From the cell containing the given text, extract its center point as [X, Y] coordinate. 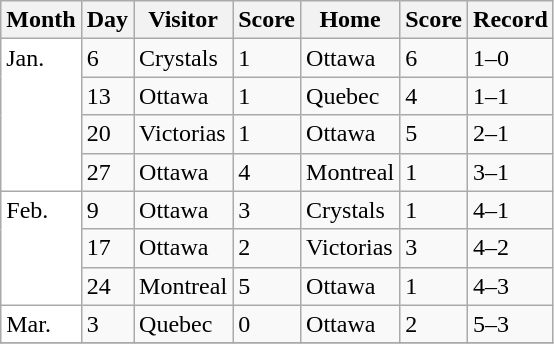
4–2 [511, 248]
Day [107, 20]
1–1 [511, 96]
24 [107, 286]
17 [107, 248]
Visitor [184, 20]
Home [350, 20]
Record [511, 20]
4–1 [511, 210]
9 [107, 210]
5–3 [511, 324]
Jan. [41, 115]
Month [41, 20]
Mar. [41, 324]
0 [267, 324]
Feb. [41, 248]
1–0 [511, 58]
20 [107, 134]
13 [107, 96]
2–1 [511, 134]
27 [107, 172]
3–1 [511, 172]
4–3 [511, 286]
